Locate the cell with the specified text and output its (x, y) center coordinate. 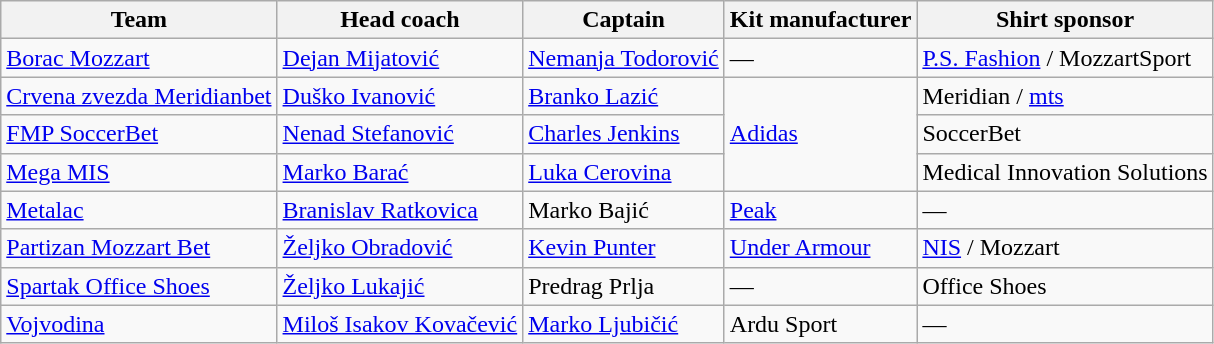
SoccerBet (1065, 134)
Nenad Stefanović (400, 134)
NIS / Mozzart (1065, 248)
Kit manufacturer (820, 20)
Mega MIS (139, 172)
Branko Lazić (624, 96)
Marko Barać (400, 172)
Borac Mozzart (139, 58)
Branislav Ratkovica (400, 210)
Duško Ivanović (400, 96)
Charles Jenkins (624, 134)
P.S. Fashion / MozzartSport (1065, 58)
Marko Bajić (624, 210)
Partizan Mozzart Bet (139, 248)
Meridian / mts (1065, 96)
Vojvodina (139, 324)
Crvena zvezda Meridianbet (139, 96)
Under Armour (820, 248)
Metalac (139, 210)
Shirt sponsor (1065, 20)
Nemanja Todorović (624, 58)
Željko Lukajić (400, 286)
Dejan Mijatović (400, 58)
Adidas (820, 134)
Luka Cerovina (624, 172)
FMP SoccerBet (139, 134)
Miloš Isakov Kovačević (400, 324)
Team (139, 20)
Marko Ljubičić (624, 324)
Office Shoes (1065, 286)
Captain (624, 20)
Predrag Prlja (624, 286)
Peak (820, 210)
Ardu Sport (820, 324)
Medical Innovation Solutions (1065, 172)
Spartak Office Shoes (139, 286)
Željko Obradović (400, 248)
Kevin Punter (624, 248)
Head coach (400, 20)
